Find where the given text appears and provide that cell's center as [x, y] coordinate. 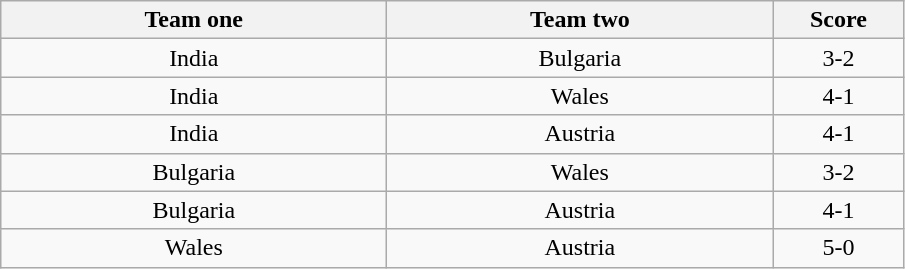
5-0 [838, 248]
Team two [580, 20]
Team one [194, 20]
Score [838, 20]
